Scan for the cell matching the given text and deliver its [X, Y] coordinate at center. 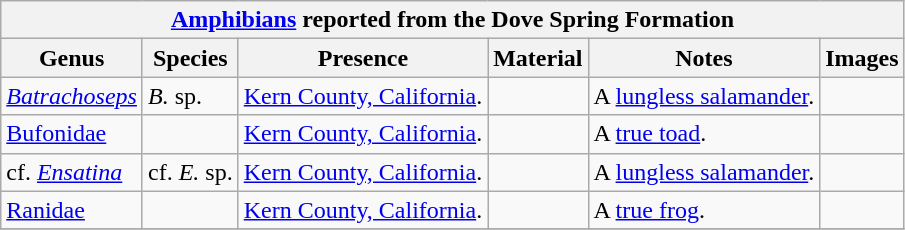
B. sp. [190, 96]
Images [862, 58]
Genus [72, 58]
cf. Ensatina [72, 172]
Amphibians reported from the Dove Spring Formation [452, 20]
Batrachoseps [72, 96]
Notes [704, 58]
A true toad. [704, 134]
Presence [362, 58]
Material [538, 58]
A true frog. [704, 210]
cf. E. sp. [190, 172]
Bufonidae [72, 134]
Species [190, 58]
Ranidae [72, 210]
